Return [X, Y] of the center of cell containing provided text 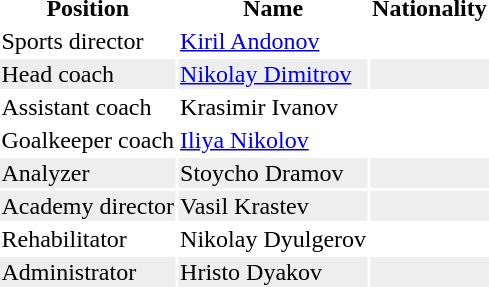
Iliya Nikolov [274, 140]
Head coach [88, 74]
Hristo Dyakov [274, 272]
Assistant coach [88, 107]
Nikolay Dyulgerov [274, 239]
Kiril Andonov [274, 41]
Rehabilitator [88, 239]
Sports director [88, 41]
Stoycho Dramov [274, 173]
Academy director [88, 206]
Administrator [88, 272]
Vasil Krastev [274, 206]
Goalkeeper coach [88, 140]
Analyzer [88, 173]
Nikolay Dimitrov [274, 74]
Krasimir Ivanov [274, 107]
